Scan for the cell matching the given text and deliver its (X, Y) coordinate at center. 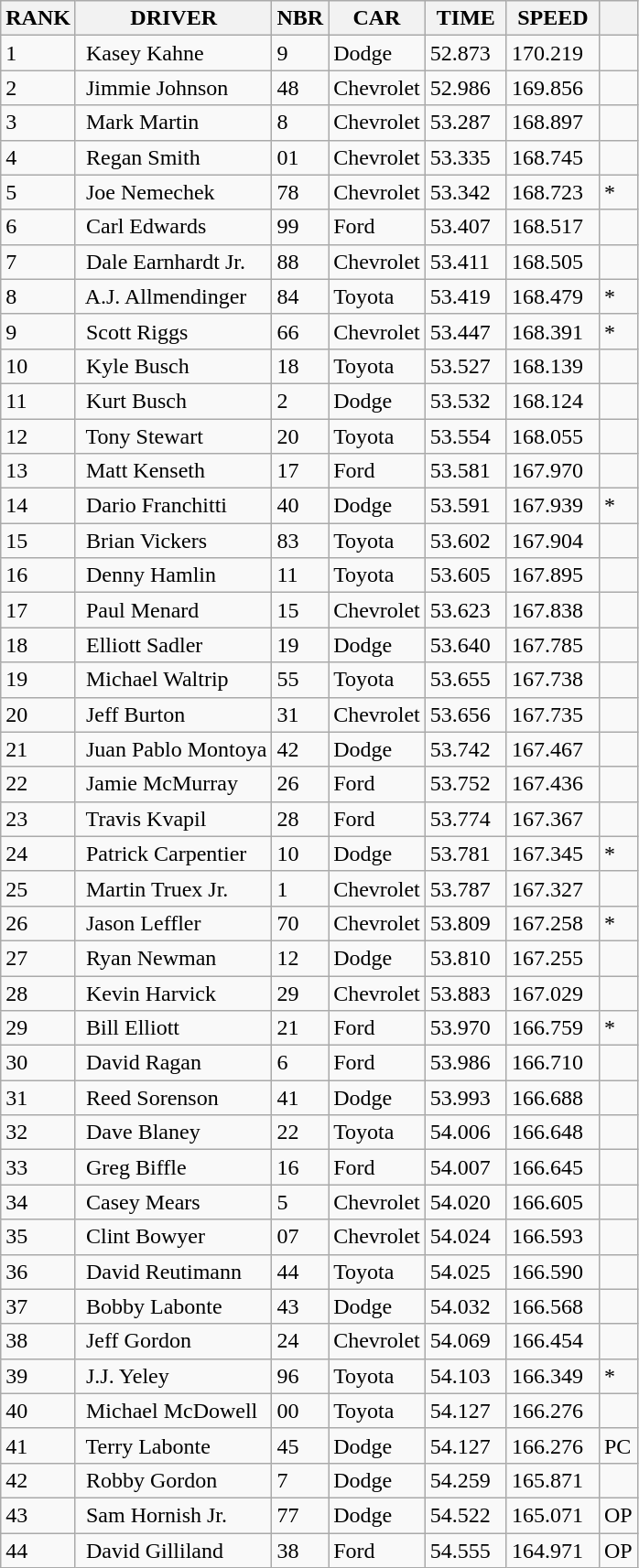
83 (300, 541)
Robby Gordon (173, 1480)
DRIVER (173, 18)
168.745 (553, 157)
53.781 (465, 854)
53.411 (465, 262)
165.871 (553, 1480)
Elliott Sadler (173, 645)
168.723 (553, 192)
00 (300, 1411)
53.447 (465, 331)
Denny Hamlin (173, 575)
53.581 (465, 471)
53.810 (465, 958)
Dale Earnhardt Jr. (173, 262)
30 (38, 1063)
99 (300, 227)
168.479 (553, 296)
CAR (377, 18)
J.J. Yeley (173, 1376)
A.J. Allmendinger (173, 296)
166.349 (553, 1376)
53.527 (465, 366)
54.069 (465, 1341)
Greg Biffle (173, 1167)
36 (38, 1272)
88 (300, 262)
167.785 (553, 645)
54.025 (465, 1272)
166.605 (553, 1202)
167.838 (553, 610)
166.710 (553, 1063)
53.656 (465, 714)
Bill Elliott (173, 1028)
4 (38, 157)
54.032 (465, 1306)
Travis Kvapil (173, 819)
Jimmie Johnson (173, 88)
Paul Menard (173, 610)
32 (38, 1133)
167.895 (553, 575)
Ryan Newman (173, 958)
53.752 (465, 784)
Dave Blaney (173, 1133)
27 (38, 958)
SPEED (553, 18)
168.505 (553, 262)
53.335 (465, 157)
Carl Edwards (173, 227)
53.554 (465, 436)
166.645 (553, 1167)
48 (300, 88)
53.287 (465, 123)
Patrick Carpentier (173, 854)
53.407 (465, 227)
66 (300, 331)
164.971 (553, 1551)
23 (38, 819)
166.648 (553, 1133)
Jeff Burton (173, 714)
Reed Sorenson (173, 1098)
84 (300, 296)
166.759 (553, 1028)
54.522 (465, 1515)
53.655 (465, 680)
Scott Riggs (173, 331)
54.007 (465, 1167)
166.568 (553, 1306)
167.345 (553, 854)
167.436 (553, 784)
167.255 (553, 958)
NBR (300, 18)
Dario Franchitti (173, 506)
Regan Smith (173, 157)
53.986 (465, 1063)
167.258 (553, 923)
52.873 (465, 53)
Bobby Labonte (173, 1306)
37 (38, 1306)
168.124 (553, 401)
166.593 (553, 1237)
07 (300, 1237)
168.139 (553, 366)
54.006 (465, 1133)
53.742 (465, 749)
167.970 (553, 471)
168.517 (553, 227)
54.259 (465, 1480)
Brian Vickers (173, 541)
Mark Martin (173, 123)
53.605 (465, 575)
53.342 (465, 192)
54.103 (465, 1376)
169.856 (553, 88)
Casey Mears (173, 1202)
Jamie McMurray (173, 784)
166.590 (553, 1272)
David Reutimann (173, 1272)
54.020 (465, 1202)
14 (38, 506)
Kevin Harvick (173, 993)
55 (300, 680)
RANK (38, 18)
167.735 (553, 714)
54.024 (465, 1237)
34 (38, 1202)
01 (300, 157)
70 (300, 923)
52.986 (465, 88)
Sam Hornish Jr. (173, 1515)
Martin Truex Jr. (173, 888)
53.532 (465, 401)
96 (300, 1376)
165.071 (553, 1515)
53.419 (465, 296)
167.029 (553, 993)
Terry Labonte (173, 1445)
167.367 (553, 819)
167.939 (553, 506)
168.897 (553, 123)
168.055 (553, 436)
53.623 (465, 610)
170.219 (553, 53)
53.774 (465, 819)
53.787 (465, 888)
53.993 (465, 1098)
13 (38, 471)
Jeff Gordon (173, 1341)
53.602 (465, 541)
45 (300, 1445)
78 (300, 192)
3 (38, 123)
Joe Nemechek (173, 192)
53.809 (465, 923)
53.640 (465, 645)
53.883 (465, 993)
Matt Kenseth (173, 471)
Michael McDowell (173, 1411)
Clint Bowyer (173, 1237)
167.904 (553, 541)
53.591 (465, 506)
Juan Pablo Montoya (173, 749)
Kasey Kahne (173, 53)
35 (38, 1237)
25 (38, 888)
54.555 (465, 1551)
166.454 (553, 1341)
Jason Leffler (173, 923)
David Ragan (173, 1063)
Tony Stewart (173, 436)
David Gilliland (173, 1551)
33 (38, 1167)
167.738 (553, 680)
PC (618, 1445)
53.970 (465, 1028)
Michael Waltrip (173, 680)
167.327 (553, 888)
Kurt Busch (173, 401)
77 (300, 1515)
166.688 (553, 1098)
167.467 (553, 749)
TIME (465, 18)
168.391 (553, 331)
Kyle Busch (173, 366)
39 (38, 1376)
